Search for the cell housing the specified text and yield its (x, y) center coordinate. 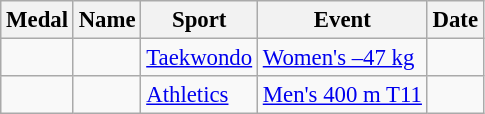
Athletics (200, 95)
Event (342, 20)
Women's –47 kg (342, 58)
Taekwondo (200, 58)
Men's 400 m T11 (342, 95)
Name (107, 20)
Sport (200, 20)
Date (455, 20)
Medal (38, 20)
